From the cell containing the given text, extract its center point as [X, Y] coordinate. 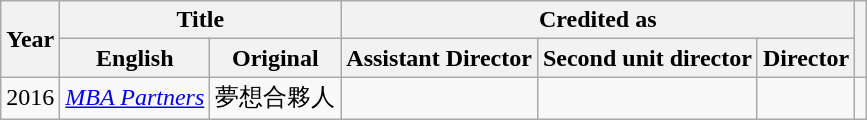
夢想合夥人 [276, 98]
English [135, 58]
Original [276, 58]
2016 [30, 98]
Credited as [598, 20]
Title [200, 20]
MBA Partners [135, 98]
Assistant Director [440, 58]
Director [806, 58]
Year [30, 39]
Second unit director [647, 58]
